Find where the given text appears and provide that cell's center as (X, Y) coordinate. 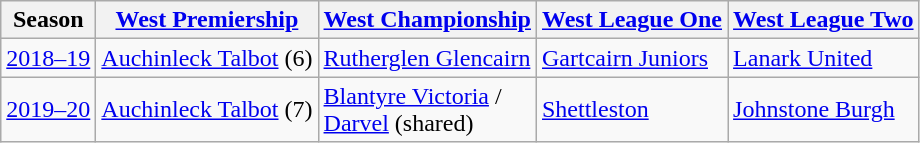
West Championship (427, 20)
West League Two (824, 20)
Blantyre Victoria /Darvel (shared) (427, 110)
Shettleston (632, 110)
Lanark United (824, 58)
West Premiership (207, 20)
Auchinleck Talbot (7) (207, 110)
Season (48, 20)
2019–20 (48, 110)
Gartcairn Juniors (632, 58)
Auchinleck Talbot (6) (207, 58)
2018–19 (48, 58)
Rutherglen Glencairn (427, 58)
West League One (632, 20)
Johnstone Burgh (824, 110)
